Find where the given text appears and provide that cell's center as (x, y) coordinate. 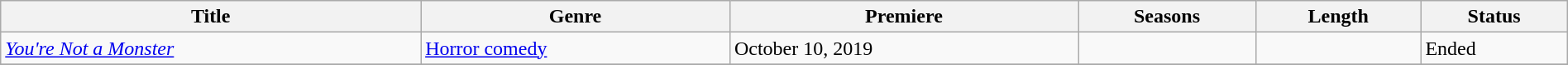
Title (211, 17)
Status (1494, 17)
You're Not a Monster (211, 48)
Horror comedy (576, 48)
October 10, 2019 (903, 48)
Seasons (1168, 17)
Genre (576, 17)
Length (1338, 17)
Ended (1494, 48)
Premiere (903, 17)
